Return the (x, y) coordinate for the center point of the cell that contains the specified text.  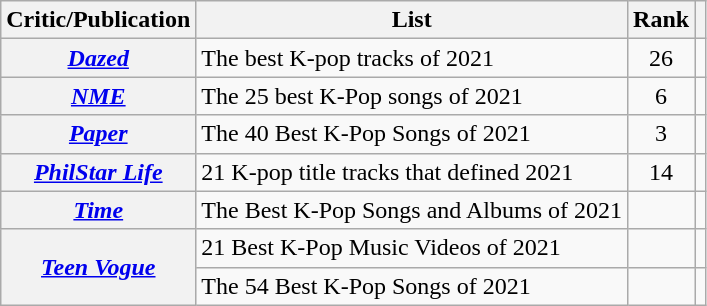
PhilStar Life (98, 172)
The 40 Best K-Pop Songs of 2021 (412, 134)
Dazed (98, 58)
Paper (98, 134)
Teen Vogue (98, 267)
26 (662, 58)
6 (662, 96)
The 25 best K-Pop songs of 2021 (412, 96)
21 Best K-Pop Music Videos of 2021 (412, 248)
Time (98, 210)
3 (662, 134)
Critic/Publication (98, 20)
Rank (662, 20)
NME (98, 96)
The 54 Best K-Pop Songs of 2021 (412, 286)
21 K-pop title tracks that defined 2021 (412, 172)
14 (662, 172)
List (412, 20)
The best K-pop tracks of 2021 (412, 58)
The Best K-Pop Songs and Albums of 2021 (412, 210)
